Return [x, y] of the center of cell containing provided text 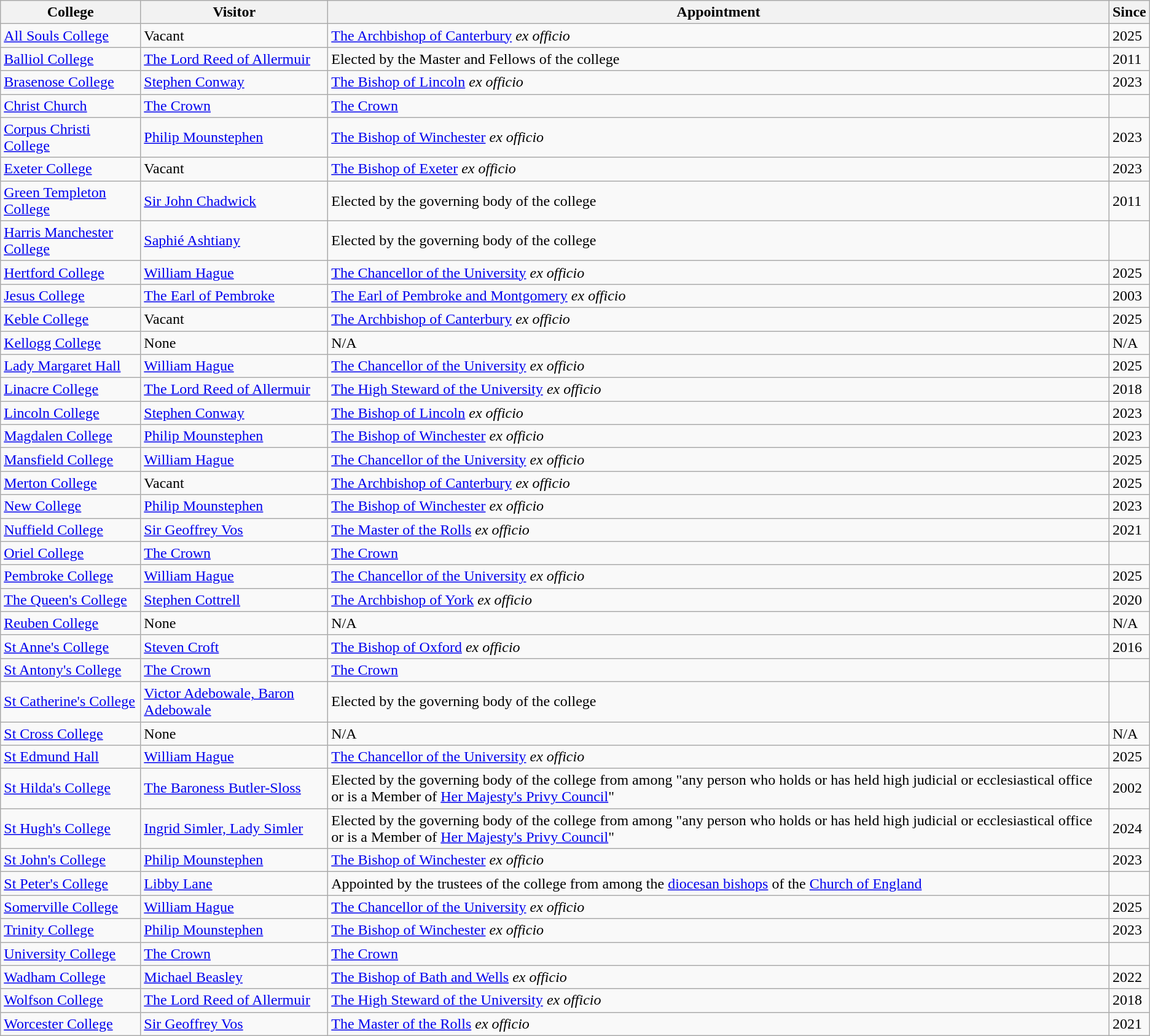
St Hugh's College [71, 828]
The Bishop of Bath and Wells ex officio [719, 977]
Green Templeton College [71, 200]
St Cross College [71, 733]
2003 [1129, 296]
Saphié Ashtiany [235, 241]
Mansfield College [71, 460]
Kellogg College [71, 342]
Sir John Chadwick [235, 200]
Lady Margaret Hall [71, 366]
Elected by the Master and Fellows of the college [719, 59]
St Hilda's College [71, 789]
Jesus College [71, 296]
Appointed by the trustees of the college from among the diocesan bishops of the Church of England [719, 884]
Keble College [71, 319]
Trinity College [71, 930]
Visitor [235, 12]
The Baroness Butler-Sloss [235, 789]
The Queen's College [71, 600]
The Earl of Pembroke and Montgomery ex officio [719, 296]
Balliol College [71, 59]
College [71, 12]
Steven Croft [235, 646]
Harris Manchester College [71, 241]
Nuffield College [71, 530]
The Archbishop of York ex officio [719, 600]
St Peter's College [71, 884]
Hertford College [71, 272]
The Bishop of Exeter ex officio [719, 169]
2024 [1129, 828]
2020 [1129, 600]
The Earl of Pembroke [235, 296]
Reuben College [71, 623]
Lincoln College [71, 413]
Exeter College [71, 169]
Appointment [719, 12]
St Anne's College [71, 646]
St Edmund Hall [71, 757]
University College [71, 954]
Wadham College [71, 977]
Victor Adebowale, Baron Adebowale [235, 702]
Wolfson College [71, 1000]
St Catherine's College [71, 702]
Ingrid Simler, Lady Simler [235, 828]
2002 [1129, 789]
Corpus Christi College [71, 138]
All Souls College [71, 36]
Magdalen College [71, 436]
Oriel College [71, 553]
Merton College [71, 483]
2016 [1129, 646]
Linacre College [71, 390]
Christ Church [71, 106]
Libby Lane [235, 884]
Somerville College [71, 907]
Pembroke College [71, 576]
Brasenose College [71, 82]
New College [71, 506]
St John's College [71, 860]
Since [1129, 12]
2022 [1129, 977]
Michael Beasley [235, 977]
The Bishop of Oxford ex officio [719, 646]
Worcester College [71, 1024]
St Antony's College [71, 670]
Stephen Cottrell [235, 600]
